Return [x, y] of the center of cell containing provided text 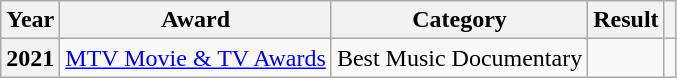
MTV Movie & TV Awards [196, 58]
Award [196, 20]
Result [626, 20]
2021 [30, 58]
Year [30, 20]
Best Music Documentary [459, 58]
Category [459, 20]
